Provide the [X, Y] coordinate of the cell's center where the given text is located.  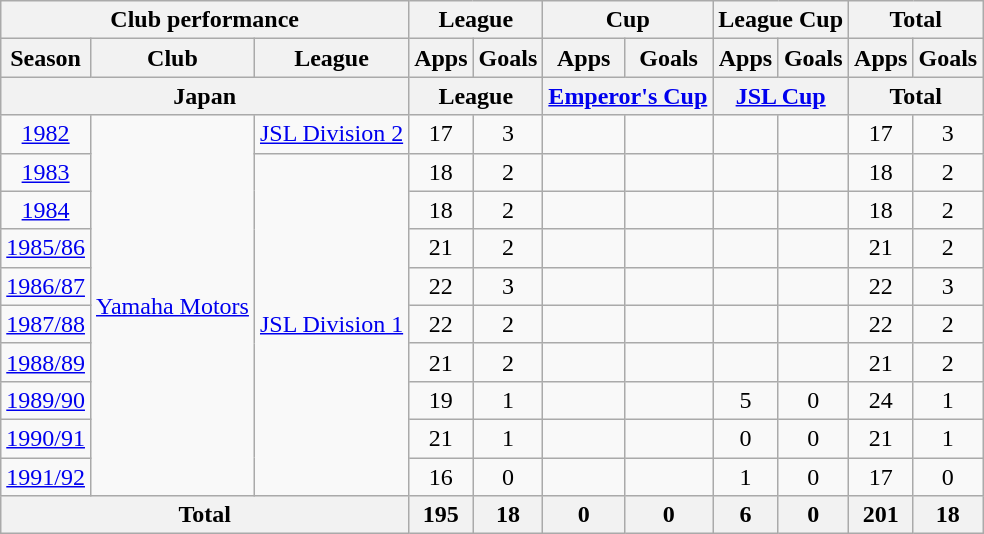
Emperor's Cup [628, 96]
Season [46, 58]
195 [441, 515]
6 [746, 515]
1991/92 [46, 477]
1988/89 [46, 362]
Japan [205, 96]
Cup [628, 20]
JSL Division 1 [331, 324]
Club [172, 58]
JSL Cup [781, 96]
5 [746, 400]
201 [881, 515]
1982 [46, 134]
24 [881, 400]
16 [441, 477]
Club performance [205, 20]
1983 [46, 172]
1989/90 [46, 400]
Yamaha Motors [172, 306]
1984 [46, 210]
1990/91 [46, 438]
League Cup [781, 20]
1985/86 [46, 248]
19 [441, 400]
1986/87 [46, 286]
JSL Division 2 [331, 134]
1987/88 [46, 324]
